Return [x, y] of the center of cell containing provided text 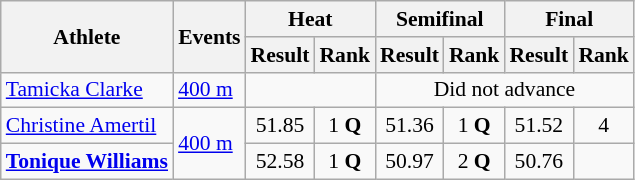
51.85 [280, 126]
Christine Amertil [87, 126]
50.97 [410, 162]
50.76 [538, 162]
2 Q [474, 162]
Did not advance [504, 90]
Tamicka Clarke [87, 90]
Semifinal [440, 19]
52.58 [280, 162]
Events [209, 36]
51.52 [538, 126]
Athlete [87, 36]
Heat [310, 19]
51.36 [410, 126]
4 [604, 126]
Tonique Williams [87, 162]
Final [568, 19]
